For the text-containing cell, return its midpoint in (X, Y) coordinate format. 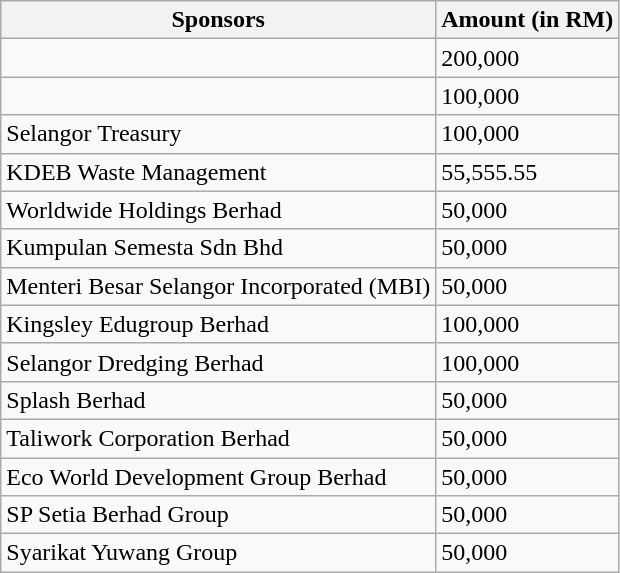
Taliwork Corporation Berhad (218, 438)
Selangor Treasury (218, 134)
SP Setia Berhad Group (218, 515)
KDEB Waste Management (218, 172)
Amount (in RM) (528, 20)
Menteri Besar Selangor Incorporated (MBI) (218, 286)
Eco World Development Group Berhad (218, 477)
55,555.55 (528, 172)
Kumpulan Semesta Sdn Bhd (218, 248)
Splash Berhad (218, 400)
Syarikat Yuwang Group (218, 553)
Kingsley Edugroup Berhad (218, 324)
Sponsors (218, 20)
200,000 (528, 58)
Selangor Dredging Berhad (218, 362)
Worldwide Holdings Berhad (218, 210)
